Extract the [X, Y] coordinate from the center of the cell holding the provided text.  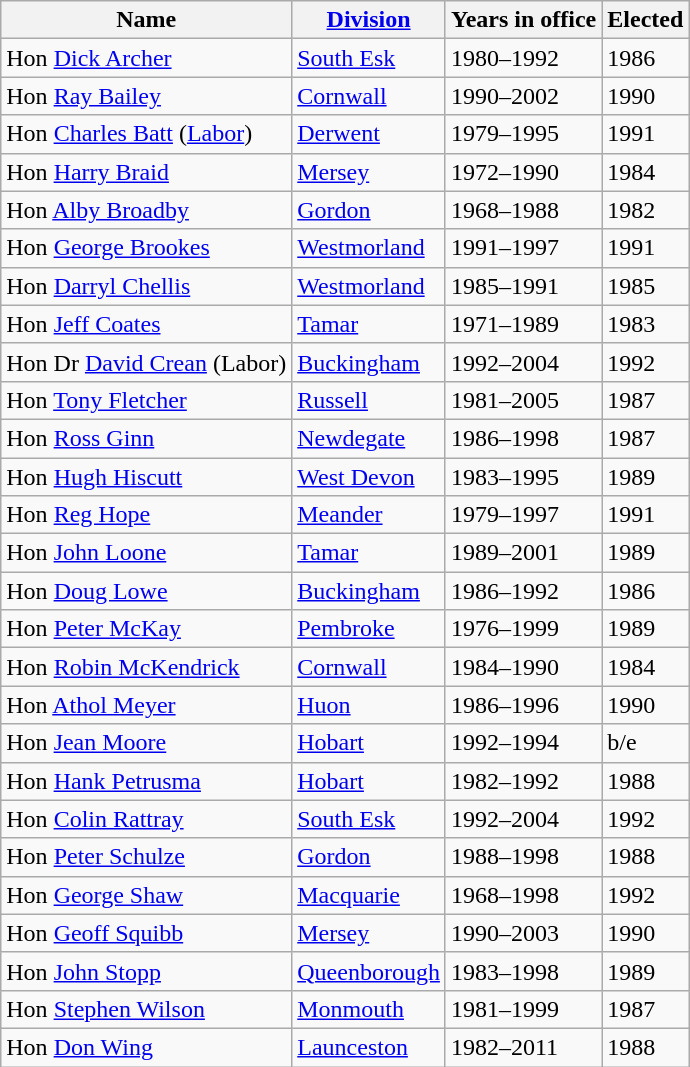
1983–1995 [523, 477]
Derwent [369, 134]
1985–1991 [523, 286]
1990–2003 [523, 933]
1991–1997 [523, 248]
1983–1998 [523, 971]
Newdegate [369, 438]
1988–1998 [523, 857]
Name [146, 20]
Hon Athol Meyer [146, 705]
1992–1994 [523, 743]
Hon Colin Rattray [146, 819]
1984–1990 [523, 667]
Monmouth [369, 1009]
Hon John Loone [146, 553]
1981–1999 [523, 1009]
Hon Harry Braid [146, 172]
Hon Tony Fletcher [146, 400]
1982 [646, 210]
Hon Jean Moore [146, 743]
Russell [369, 400]
Hon Don Wing [146, 1047]
Hon Dr David Crean (Labor) [146, 362]
1976–1999 [523, 629]
Hon Hugh Hiscutt [146, 477]
Hon Hank Petrusma [146, 781]
1979–1997 [523, 515]
Hon George Shaw [146, 895]
Hon Dick Archer [146, 58]
Hon George Brookes [146, 248]
West Devon [369, 477]
1986–1996 [523, 705]
Hon John Stopp [146, 971]
1971–1989 [523, 324]
Hon Jeff Coates [146, 324]
Hon Reg Hope [146, 515]
Hon Robin McKendrick [146, 667]
1972–1990 [523, 172]
1980–1992 [523, 58]
1982–1992 [523, 781]
Hon Ross Ginn [146, 438]
Hon Darryl Chellis [146, 286]
Elected [646, 20]
1985 [646, 286]
Division [369, 20]
Hon Alby Broadby [146, 210]
Hon Peter Schulze [146, 857]
1986–1998 [523, 438]
1989–2001 [523, 553]
Hon Charles Batt (Labor) [146, 134]
Years in office [523, 20]
Hon Ray Bailey [146, 96]
1982–2011 [523, 1047]
Pembroke [369, 629]
Meander [369, 515]
Hon Doug Lowe [146, 591]
b/e [646, 743]
Hon Geoff Squibb [146, 933]
Macquarie [369, 895]
Hon Peter McKay [146, 629]
1990–2002 [523, 96]
1968–1998 [523, 895]
Hon Stephen Wilson [146, 1009]
1986–1992 [523, 591]
1979–1995 [523, 134]
Huon [369, 705]
1968–1988 [523, 210]
Launceston [369, 1047]
Queenborough [369, 971]
1983 [646, 324]
1981–2005 [523, 400]
